Extract the [X, Y] coordinate from the center of the cell holding the provided text.  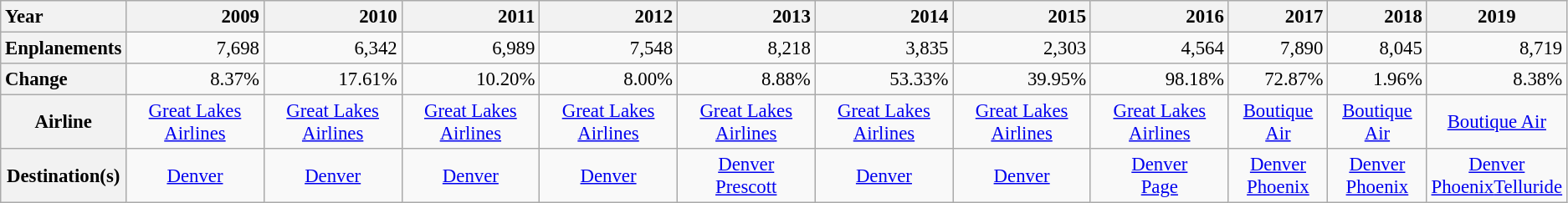
8.37% [196, 79]
17.61% [333, 79]
72.87% [1278, 79]
7,890 [1278, 48]
2015 [1022, 17]
7,698 [196, 48]
2012 [609, 17]
2011 [470, 17]
53.33% [884, 79]
3,835 [884, 48]
2013 [746, 17]
2018 [1377, 17]
8,218 [746, 48]
10.20% [470, 79]
2016 [1160, 17]
DenverPrescott [746, 175]
8,045 [1377, 48]
Destination(s) [64, 175]
2014 [884, 17]
6,989 [470, 48]
2019 [1496, 17]
39.95% [1022, 79]
Year [64, 17]
Change [64, 79]
Airline [64, 122]
6,342 [333, 48]
2010 [333, 17]
2009 [196, 17]
Enplanements [64, 48]
7,548 [609, 48]
2,303 [1022, 48]
4,564 [1160, 48]
1.96% [1377, 79]
8.00% [609, 79]
8.88% [746, 79]
8,719 [1496, 48]
DenverPhoenixTelluride [1496, 175]
DenverPage [1160, 175]
8.38% [1496, 79]
98.18% [1160, 79]
2017 [1278, 17]
